Return (x, y) of the center of cell containing provided text 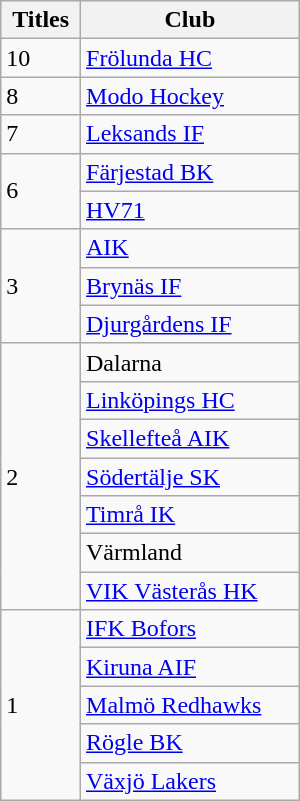
IFK Bofors (190, 629)
1 (41, 705)
Värmland (190, 553)
Rögle BK (190, 743)
2 (41, 476)
VIK Västerås HK (190, 591)
Skellefteå AIK (190, 438)
Titles (41, 20)
7 (41, 134)
8 (41, 96)
Club (190, 20)
Kiruna AIF (190, 667)
Färjestad BK (190, 172)
Frölunda HC (190, 58)
Brynäs IF (190, 286)
Dalarna (190, 362)
10 (41, 58)
Djurgårdens IF (190, 324)
3 (41, 286)
Leksands IF (190, 134)
HV71 (190, 210)
6 (41, 191)
Växjö Lakers (190, 781)
Södertälje SK (190, 477)
Linköpings HC (190, 400)
Timrå IK (190, 515)
AIK (190, 248)
Modo Hockey (190, 96)
Malmö Redhawks (190, 705)
